Find where the given text appears and provide that cell's center as (x, y) coordinate. 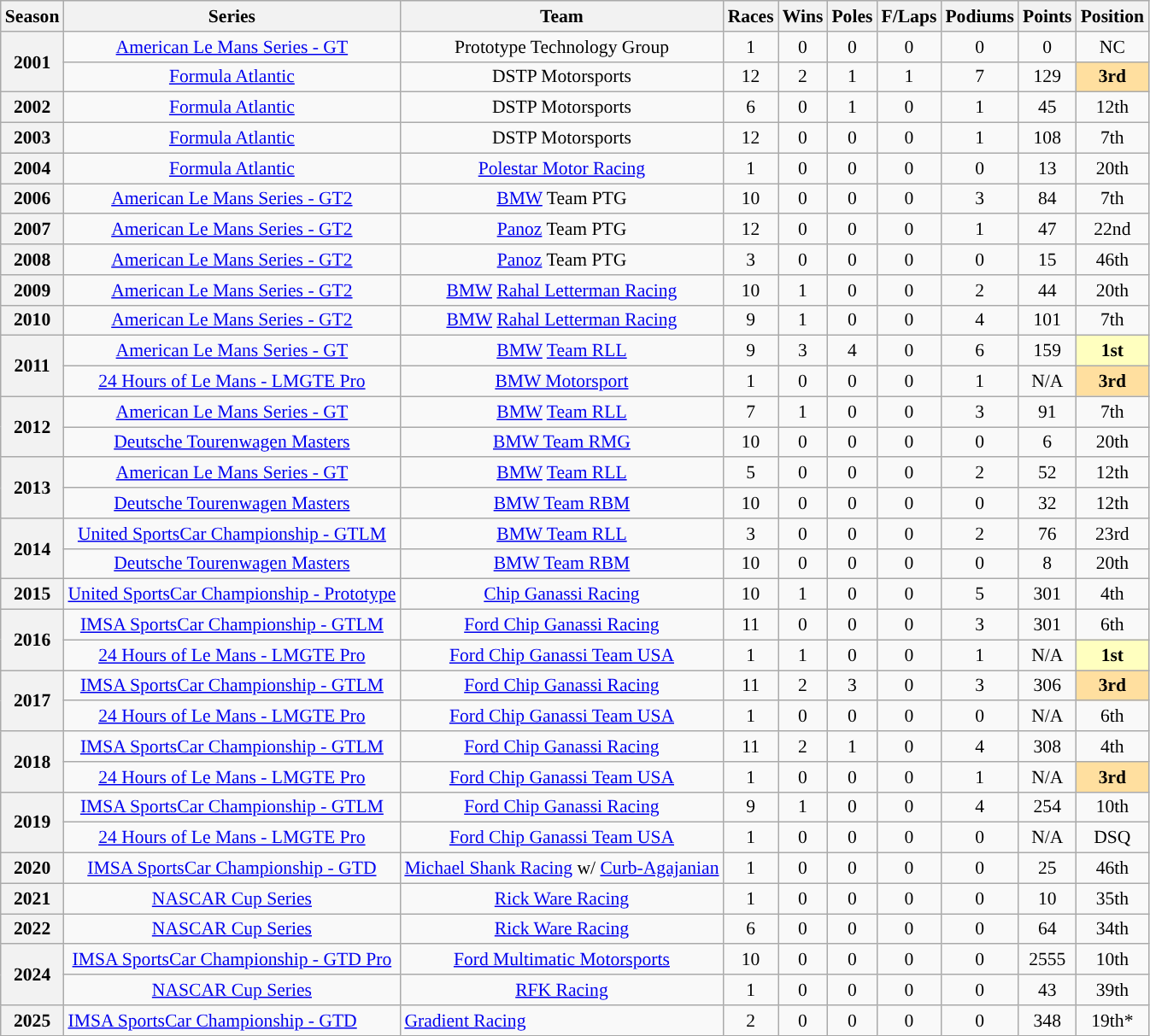
2003 (32, 138)
2024 (32, 975)
United SportsCar Championship - Prototype (232, 594)
Michael Shank Racing w/ Curb-Agajanian (561, 869)
22nd (1112, 230)
2022 (32, 929)
Chip Ganassi Racing (561, 594)
Prototype Technology Group (561, 47)
2006 (32, 199)
Season (32, 16)
BMW Team RMG (561, 442)
34th (1112, 929)
Position (1112, 16)
Team (561, 16)
2017 (32, 700)
32 (1047, 503)
91 (1047, 412)
F/Laps (909, 16)
76 (1047, 534)
2016 (32, 641)
Poles (852, 16)
2002 (32, 108)
2020 (32, 869)
47 (1047, 230)
43 (1047, 990)
348 (1047, 1021)
8 (1047, 564)
Podiums (979, 16)
13 (1047, 168)
2009 (32, 290)
Wins (803, 16)
RFK Racing (561, 990)
2007 (32, 230)
308 (1047, 746)
2008 (32, 260)
2010 (32, 320)
Points (1047, 16)
2021 (32, 898)
25 (1047, 869)
84 (1047, 199)
IMSA SportsCar Championship - GTD Pro (232, 960)
44 (1047, 290)
254 (1047, 807)
2015 (32, 594)
45 (1047, 108)
2004 (32, 168)
15 (1047, 260)
United SportsCar Championship - GTLM (232, 534)
2001 (32, 61)
Series (232, 16)
Polestar Motor Racing (561, 168)
101 (1047, 320)
Ford Multimatic Motorsports (561, 960)
NC (1112, 47)
159 (1047, 351)
2012 (32, 427)
23rd (1112, 534)
2011 (32, 366)
64 (1047, 929)
52 (1047, 473)
2013 (32, 489)
BMW Motorsport (561, 382)
35th (1112, 898)
Gradient Racing (561, 1021)
39th (1112, 990)
2014 (32, 548)
2025 (32, 1021)
19th* (1112, 1021)
Races (751, 16)
129 (1047, 77)
2018 (32, 762)
BMW Team PTG (561, 199)
DSQ (1112, 838)
2555 (1047, 960)
2019 (32, 822)
306 (1047, 686)
108 (1047, 138)
